Pinpoint the cell where the given text exists, returning its (x, y) midpoint coordinate. 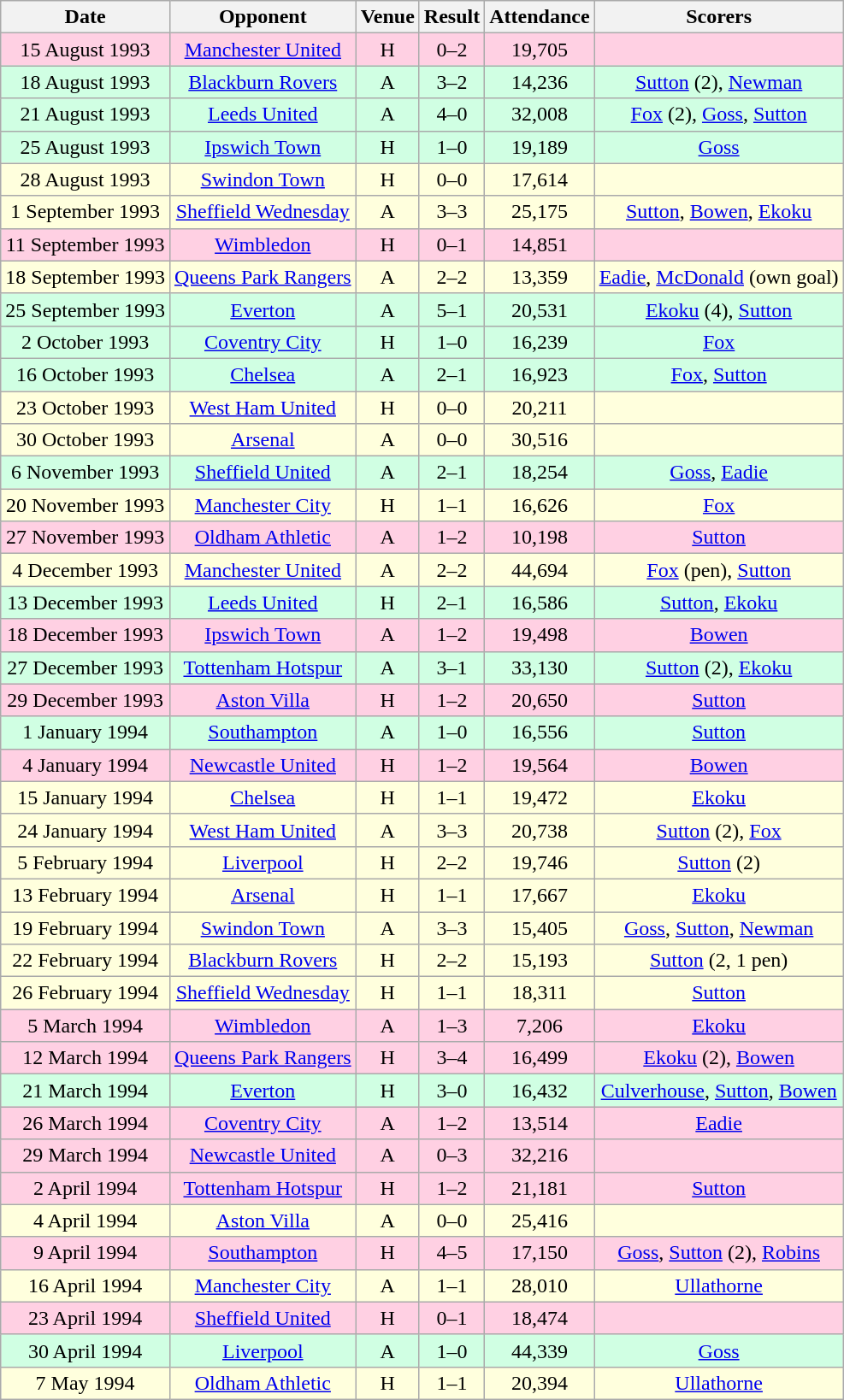
16,923 (540, 374)
Goss, Sutton, Newman (718, 927)
Culverhouse, Sutton, Bowen (718, 1091)
Sutton (2) (718, 862)
Goss, Sutton (2), Robins (718, 1253)
3–2 (452, 82)
25 September 1993 (86, 309)
17,667 (540, 895)
5–1 (452, 309)
21,181 (540, 1188)
16,586 (540, 603)
21 August 1993 (86, 115)
2 April 1994 (86, 1188)
5 February 1994 (86, 862)
15 August 1993 (86, 50)
4–0 (452, 115)
23 April 1994 (86, 1318)
7,206 (540, 1026)
Fox, Sutton (718, 374)
16,556 (540, 732)
18,474 (540, 1318)
16,432 (540, 1091)
Attendance (540, 17)
33,130 (540, 668)
5 March 1994 (86, 1026)
3–0 (452, 1091)
Sutton (2, 1 pen) (718, 961)
Sutton, Bowen, Ekoku (718, 212)
24 January 1994 (86, 830)
29 March 1994 (86, 1156)
15,405 (540, 927)
28 August 1993 (86, 179)
0–2 (452, 50)
18,254 (540, 473)
11 September 1993 (86, 244)
Sutton (2), Ekoku (718, 668)
16,499 (540, 1058)
23 October 1993 (86, 408)
4 January 1994 (86, 765)
13 February 1994 (86, 895)
16,239 (540, 342)
9 April 1994 (86, 1253)
26 February 1994 (86, 993)
16 April 1994 (86, 1285)
19,705 (540, 50)
27 November 1993 (86, 538)
Goss, Eadie (718, 473)
18 December 1993 (86, 635)
7 May 1994 (86, 1383)
Opponent (263, 17)
21 March 1994 (86, 1091)
20,211 (540, 408)
20 November 1993 (86, 505)
2 October 1993 (86, 342)
1 January 1994 (86, 732)
19,189 (540, 147)
25 August 1993 (86, 147)
Result (452, 17)
14,236 (540, 82)
3–1 (452, 668)
3–4 (452, 1058)
27 December 1993 (86, 668)
14,851 (540, 244)
6 November 1993 (86, 473)
Eadie (718, 1123)
15 January 1994 (86, 797)
13,514 (540, 1123)
20,531 (540, 309)
19,564 (540, 765)
Ekoku (4), Sutton (718, 309)
19,472 (540, 797)
Sutton, Ekoku (718, 603)
32,008 (540, 115)
19 February 1994 (86, 927)
30 April 1994 (86, 1350)
Date (86, 17)
4–5 (452, 1253)
10,198 (540, 538)
18,311 (540, 993)
30 October 1993 (86, 440)
25,175 (540, 212)
28,010 (540, 1285)
17,150 (540, 1253)
Scorers (718, 17)
20,738 (540, 830)
12 March 1994 (86, 1058)
26 March 1994 (86, 1123)
20,394 (540, 1383)
19,498 (540, 635)
44,694 (540, 570)
4 December 1993 (86, 570)
Sutton (2), Fox (718, 830)
16 October 1993 (86, 374)
17,614 (540, 179)
30,516 (540, 440)
22 February 1994 (86, 961)
Eadie, McDonald (own goal) (718, 277)
Ekoku (2), Bowen (718, 1058)
Venue (387, 17)
29 December 1993 (86, 700)
13 December 1993 (86, 603)
Sutton (2), Newman (718, 82)
19,746 (540, 862)
18 August 1993 (86, 82)
32,216 (540, 1156)
25,416 (540, 1221)
Fox (pen), Sutton (718, 570)
1 September 1993 (86, 212)
Fox (2), Goss, Sutton (718, 115)
4 April 1994 (86, 1221)
16,626 (540, 505)
18 September 1993 (86, 277)
44,339 (540, 1350)
1–3 (452, 1026)
15,193 (540, 961)
13,359 (540, 277)
0–3 (452, 1156)
20,650 (540, 700)
